Output the [X, Y] coordinate of the center of the cell containing the given text.  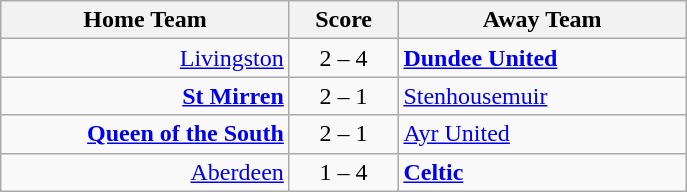
Queen of the South [146, 134]
Stenhousemuir [542, 96]
Ayr United [542, 134]
1 – 4 [344, 172]
Away Team [542, 20]
Aberdeen [146, 172]
Score [344, 20]
Celtic [542, 172]
St Mirren [146, 96]
Home Team [146, 20]
Dundee United [542, 58]
Livingston [146, 58]
2 – 4 [344, 58]
